Identify which cell holds the provided text, then report its [X, Y] central coordinate. 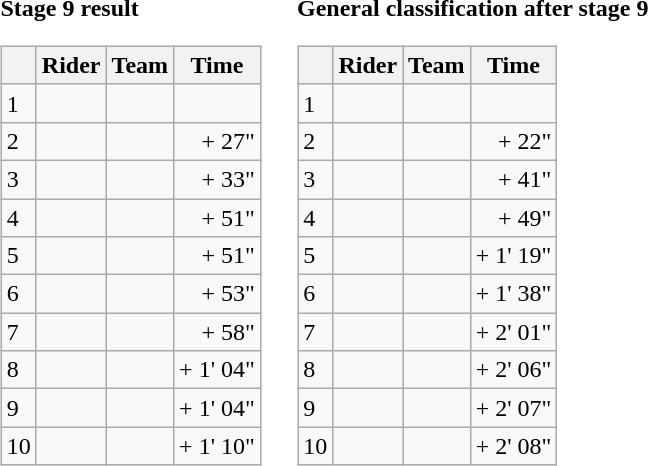
+ 58" [218, 332]
+ 53" [218, 294]
+ 41" [514, 179]
+ 1' 19" [514, 256]
+ 2' 01" [514, 332]
+ 2' 08" [514, 446]
+ 1' 10" [218, 446]
+ 2' 07" [514, 408]
+ 27" [218, 141]
+ 49" [514, 217]
+ 22" [514, 141]
+ 2' 06" [514, 370]
+ 1' 38" [514, 294]
+ 33" [218, 179]
